From the cell containing the given text, extract its center point as (x, y) coordinate. 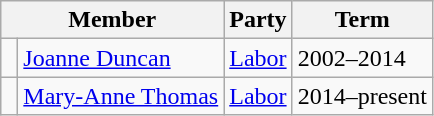
Party (258, 20)
Mary-Anne Thomas (121, 96)
2014–present (362, 96)
2002–2014 (362, 58)
Term (362, 20)
Member (112, 20)
Joanne Duncan (121, 58)
